Provide the (x, y) coordinate of the cell's center where the given text is located.  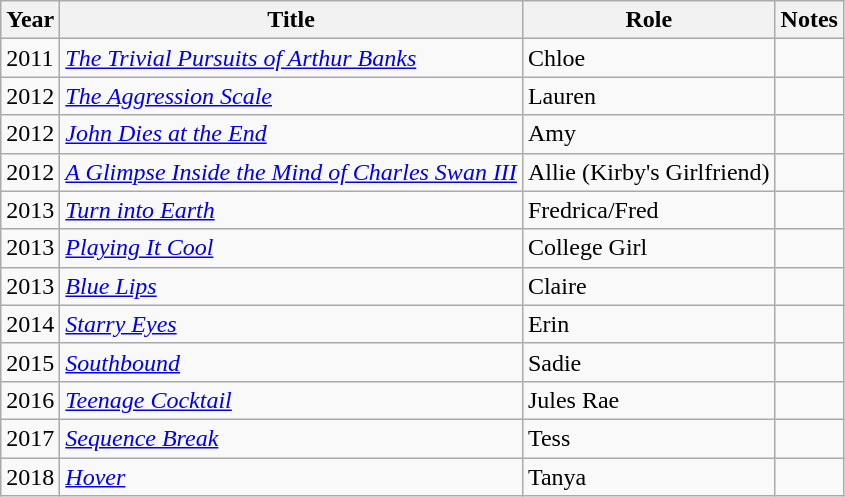
Lauren (648, 96)
The Trivial Pursuits of Arthur Banks (292, 58)
2016 (30, 400)
John Dies at the End (292, 134)
Teenage Cocktail (292, 400)
2015 (30, 362)
Amy (648, 134)
Role (648, 20)
Playing It Cool (292, 248)
Tanya (648, 477)
Allie (Kirby's Girlfriend) (648, 172)
Southbound (292, 362)
Notes (809, 20)
The Aggression Scale (292, 96)
Sequence Break (292, 438)
Tess (648, 438)
Blue Lips (292, 286)
Year (30, 20)
Fredrica/Fred (648, 210)
2011 (30, 58)
Turn into Earth (292, 210)
College Girl (648, 248)
A Glimpse Inside the Mind of Charles Swan III (292, 172)
Claire (648, 286)
Title (292, 20)
Jules Rae (648, 400)
Hover (292, 477)
Chloe (648, 58)
Sadie (648, 362)
Erin (648, 324)
Starry Eyes (292, 324)
2014 (30, 324)
2017 (30, 438)
2018 (30, 477)
